Detect which cell encompasses the target text, then output its [x, y] center coordinate. 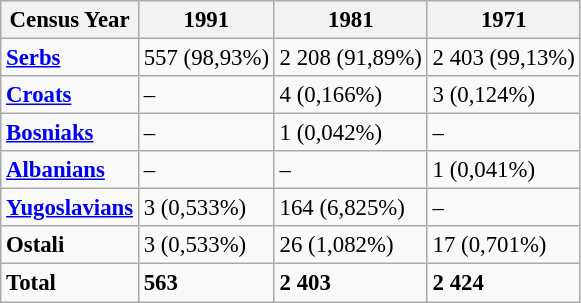
Ostali [70, 245]
26 (1,082%) [350, 245]
1 (0,041%) [504, 170]
2 403 [350, 283]
Croats [70, 95]
1971 [504, 20]
557 (98,93%) [206, 58]
1 (0,042%) [350, 133]
1981 [350, 20]
2 403 (99,13%) [504, 58]
2 424 [504, 283]
4 (0,166%) [350, 95]
Albanians [70, 170]
Yugoslavians [70, 208]
1991 [206, 20]
563 [206, 283]
2 208 (91,89%) [350, 58]
3 (0,124%) [504, 95]
Serbs [70, 58]
164 (6,825%) [350, 208]
Total [70, 283]
Census Year [70, 20]
Bosniaks [70, 133]
17 (0,701%) [504, 245]
